Return (x, y) of the center of cell containing provided text 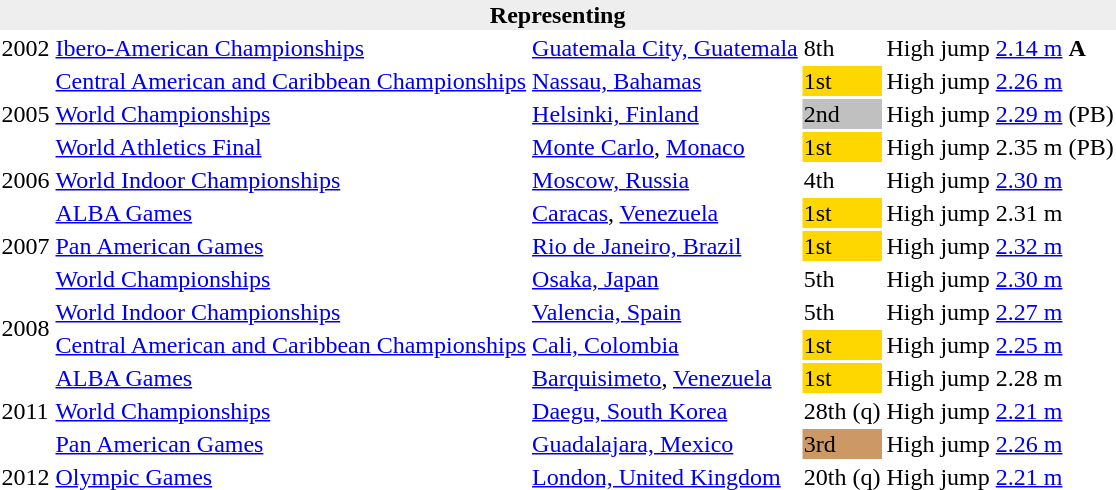
2.25 m (1054, 345)
2.28 m (1054, 378)
2.29 m (PB) (1054, 114)
Representing (558, 15)
Cali, Colombia (666, 345)
4th (842, 180)
3rd (842, 444)
Nassau, Bahamas (666, 81)
Helsinki, Finland (666, 114)
2006 (26, 180)
Moscow, Russia (666, 180)
28th (q) (842, 411)
Ibero-American Championships (291, 48)
Caracas, Venezuela (666, 213)
World Athletics Final (291, 147)
2008 (26, 328)
Monte Carlo, Monaco (666, 147)
Barquisimeto, Venezuela (666, 378)
2.35 m (PB) (1054, 147)
2002 (26, 48)
Guatemala City, Guatemala (666, 48)
2.21 m (1054, 411)
2005 (26, 114)
Guadalajara, Mexico (666, 444)
2011 (26, 411)
2.32 m (1054, 246)
Daegu, South Korea (666, 411)
2nd (842, 114)
2.14 m A (1054, 48)
2.27 m (1054, 312)
Osaka, Japan (666, 279)
8th (842, 48)
2007 (26, 246)
Rio de Janeiro, Brazil (666, 246)
Valencia, Spain (666, 312)
2.31 m (1054, 213)
